Pinpoint the cell where the given text exists, returning its (X, Y) midpoint coordinate. 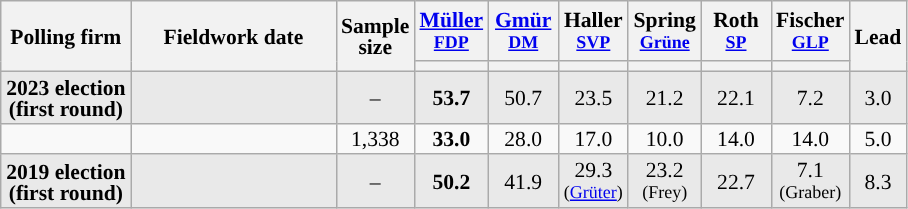
MüllerFDP (451, 31)
5.0 (878, 138)
2019 election (first round) (66, 182)
22.7 (736, 182)
21.2 (664, 97)
50.2 (451, 182)
Fieldwork date (234, 36)
2023 election (first round) (66, 97)
8.3 (878, 182)
22.1 (736, 97)
7.1(Graber) (810, 182)
29.3(Grüter) (593, 182)
10.0 (664, 138)
41.9 (523, 182)
50.7 (523, 97)
GmürDM (523, 31)
23.5 (593, 97)
Polling firm (66, 36)
SpringGrüne (664, 31)
23.2(Frey) (664, 182)
1,338 (375, 138)
FischerGLP (810, 31)
17.0 (593, 138)
HallerSVP (593, 31)
7.2 (810, 97)
33.0 (451, 138)
53.7 (451, 97)
3.0 (878, 97)
28.0 (523, 138)
Samplesize (375, 36)
Lead (878, 36)
RothSP (736, 31)
